Capture the cell that displays the provided text and extract its (X, Y) central coordinate. 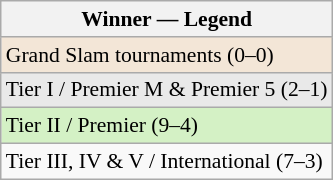
Tier III, IV & V / International (7–3) (167, 162)
Tier II / Premier (9–4) (167, 126)
Grand Slam tournaments (0–0) (167, 55)
Tier I / Premier M & Premier 5 (2–1) (167, 90)
Winner — Legend (167, 19)
